Provide the [x, y] coordinate of the cell's center where the given text is located.  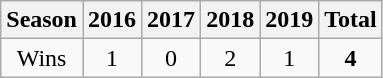
2016 [112, 20]
Total [351, 20]
2 [230, 58]
Wins [42, 58]
2019 [290, 20]
Season [42, 20]
2018 [230, 20]
2017 [172, 20]
0 [172, 58]
4 [351, 58]
